Pinpoint the cell where the given text exists, returning its (X, Y) midpoint coordinate. 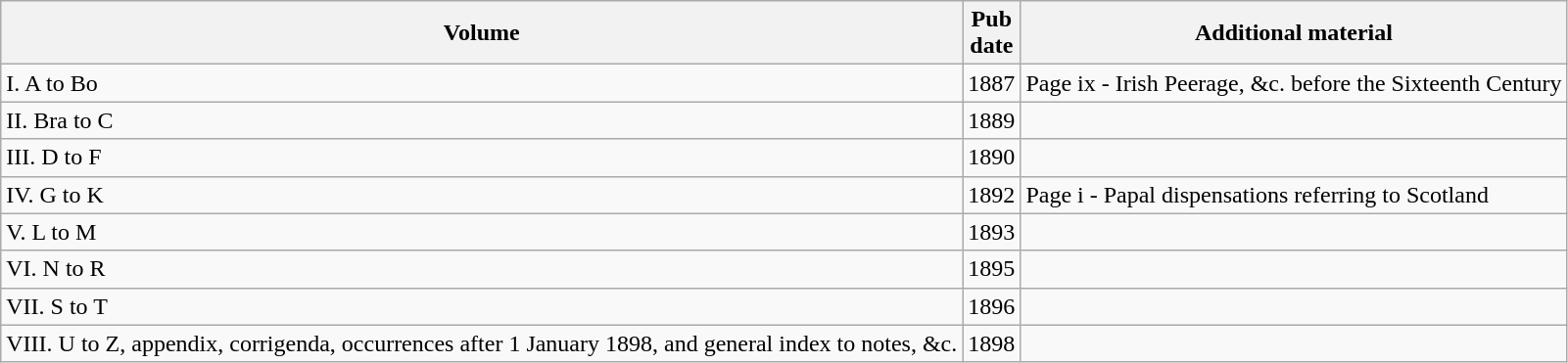
V. L to M (482, 232)
VIII. U to Z, appendix, corrigenda, occurrences after 1 January 1898, and general index to notes, &c. (482, 343)
1895 (991, 269)
Page ix - Irish Peerage, &c. before the Sixteenth Century (1294, 83)
1896 (991, 306)
1887 (991, 83)
1889 (991, 120)
II. Bra to C (482, 120)
1892 (991, 195)
Pubdate (991, 33)
1898 (991, 343)
VII. S to T (482, 306)
VI. N to R (482, 269)
IV. G to K (482, 195)
Page i - Papal dispensations referring to Scotland (1294, 195)
1890 (991, 158)
I. A to Bo (482, 83)
III. D to F (482, 158)
Volume (482, 33)
1893 (991, 232)
Additional material (1294, 33)
